Return the (x, y) coordinate for the center point of the cell that contains the specified text.  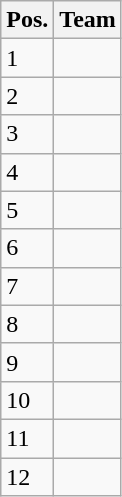
Pos. (28, 20)
Team (88, 20)
11 (28, 438)
4 (28, 172)
5 (28, 210)
9 (28, 362)
10 (28, 400)
12 (28, 477)
7 (28, 286)
3 (28, 134)
2 (28, 96)
1 (28, 58)
6 (28, 248)
8 (28, 324)
